Capture the cell that displays the provided text and extract its (x, y) central coordinate. 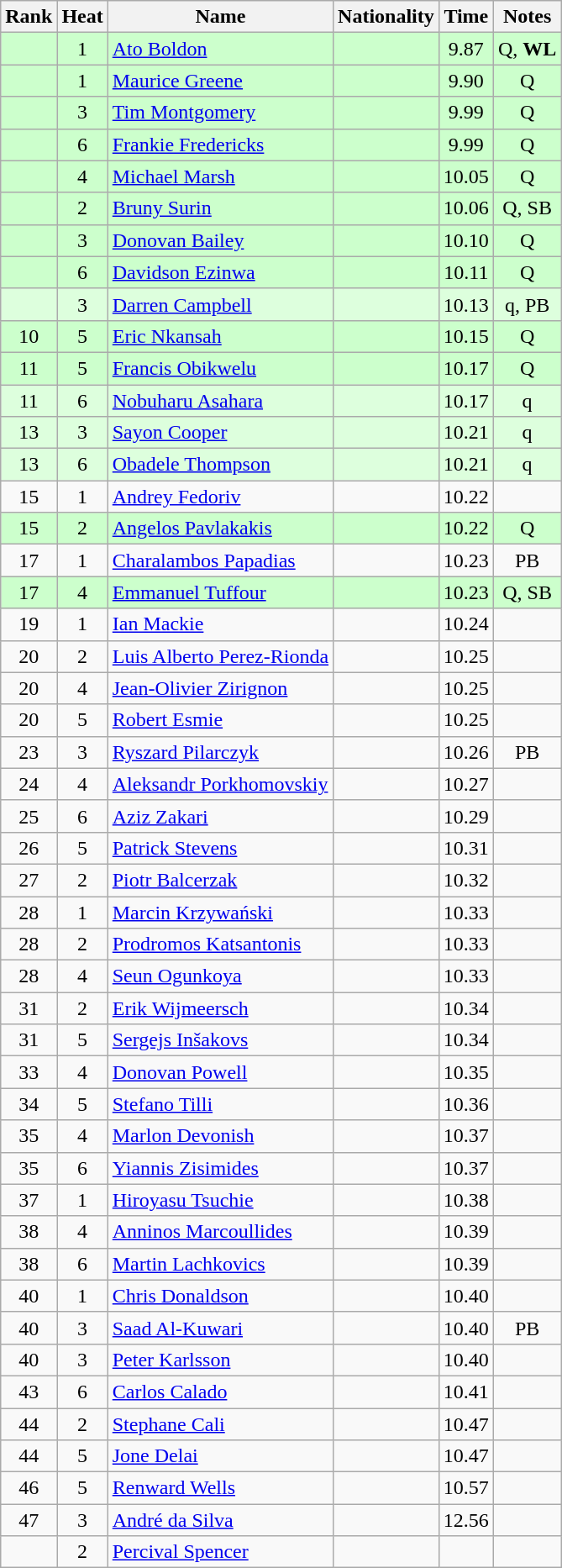
43 (29, 1392)
46 (29, 1488)
10.24 (465, 624)
9.87 (465, 49)
47 (29, 1520)
Hiroyasu Tsuchie (220, 1200)
Anninos Marcoullides (220, 1232)
Jean-Olivier Zirignon (220, 688)
Peter Karlsson (220, 1360)
23 (29, 752)
Donovan Bailey (220, 240)
Darren Campbell (220, 304)
Prodromos Katsantonis (220, 944)
q, PB (527, 304)
Erik Wijmeersch (220, 1008)
Eric Nkansah (220, 336)
Piotr Balcerzak (220, 880)
Carlos Calado (220, 1392)
10.10 (465, 240)
Tim Montgomery (220, 113)
Aziz Zakari (220, 816)
Patrick Stevens (220, 848)
10.29 (465, 816)
34 (29, 1104)
37 (29, 1200)
10.11 (465, 272)
Rank (29, 17)
10.31 (465, 848)
Luis Alberto Perez-Rionda (220, 656)
Q, WL (527, 49)
10.15 (465, 336)
Aleksandr Porkhomovskiy (220, 784)
24 (29, 784)
Renward Wells (220, 1488)
10.38 (465, 1200)
Francis Obikwelu (220, 368)
Robert Esmie (220, 720)
10.57 (465, 1488)
10.35 (465, 1072)
10.32 (465, 880)
10.26 (465, 752)
9.90 (465, 81)
Saad Al-Kuwari (220, 1328)
Bruny Surin (220, 208)
Ian Mackie (220, 624)
Maurice Greene (220, 81)
Time (465, 17)
Davidson Ezinwa (220, 272)
Jone Delai (220, 1456)
33 (29, 1072)
Frankie Fredericks (220, 145)
Donovan Powell (220, 1072)
Sayon Cooper (220, 433)
12.56 (465, 1520)
Michael Marsh (220, 176)
10.41 (465, 1392)
Nationality (386, 17)
Marlon Devonish (220, 1136)
27 (29, 880)
Percival Spencer (220, 1552)
Stefano Tilli (220, 1104)
Notes (527, 17)
Ryszard Pilarczyk (220, 752)
19 (29, 624)
Angelos Pavlakakis (220, 529)
André da Silva (220, 1520)
Andrey Fedoriv (220, 497)
Nobuharu Asahara (220, 401)
Martin Lachkovics (220, 1264)
Obadele Thompson (220, 465)
Sergejs Inšakovs (220, 1040)
10 (29, 336)
Heat (82, 17)
10.27 (465, 784)
Name (220, 17)
10.06 (465, 208)
10.05 (465, 176)
Emmanuel Tuffour (220, 592)
Yiannis Zisimides (220, 1168)
10.36 (465, 1104)
25 (29, 816)
Ato Boldon (220, 49)
Chris Donaldson (220, 1296)
Charalambos Papadias (220, 560)
10.13 (465, 304)
26 (29, 848)
Marcin Krzywański (220, 912)
Seun Ogunkoya (220, 976)
Stephane Cali (220, 1424)
